From the cell containing the given text, extract its center point as [x, y] coordinate. 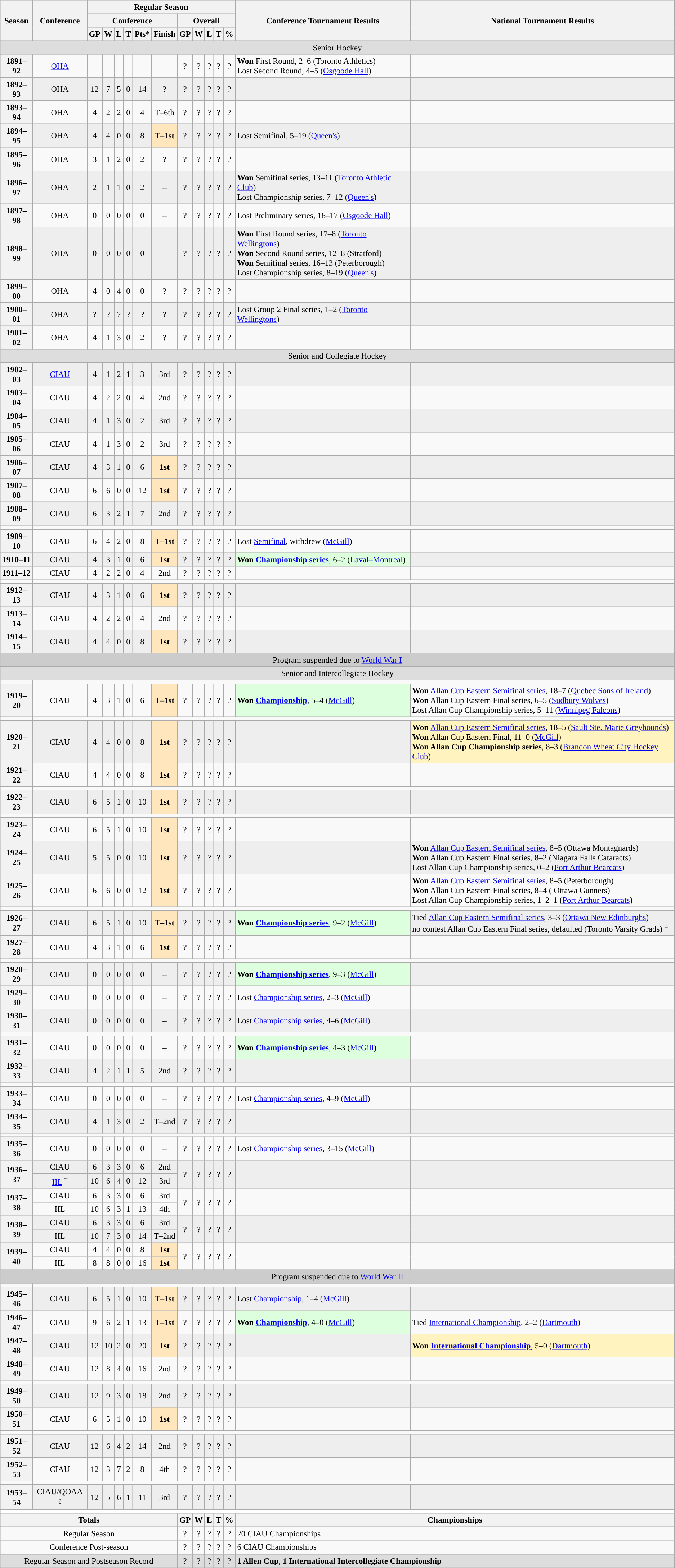
1951–52 [17, 1446]
Won Championship series, 4–3 (McGill) [323, 1047]
1910–11 [17, 559]
1949–50 [17, 1396]
1899–00 [17, 291]
Program suspended due to World War II [337, 1277]
Won Championship series, 9–3 (McGill) [323, 974]
1926–27 [17, 923]
Senior and Collegiate Hockey [337, 356]
1892–93 [17, 89]
1919–20 [17, 700]
20 [142, 1346]
1946–47 [17, 1323]
Tied International Championship, 2–2 (Dartmouth) [542, 1323]
1904–05 [17, 421]
1939–40 [17, 1256]
1931–32 [17, 1047]
Lost Championship series, 4–6 (McGill) [323, 1021]
IIL † [60, 1181]
T–6th [164, 112]
Lost Group 2 Final series, 1–2 (Toronto Wellingtons) [323, 315]
1901–02 [17, 338]
1928–29 [17, 974]
1905–06 [17, 444]
Lost Preliminary series, 16–17 (Osgoode Hall) [323, 215]
1948–49 [17, 1369]
1896–97 [17, 187]
Won Championship, 4–0 (McGill) [323, 1323]
1895–96 [17, 159]
11 [142, 1497]
1938–39 [17, 1230]
1927–28 [17, 947]
Senior and Intercollegiate Hockey [337, 673]
6 CIAU Championships [455, 1547]
1909–10 [17, 541]
Conference Post-season [89, 1547]
1925–26 [17, 890]
CIAU/QOAA ¿ [60, 1497]
1937–38 [17, 1202]
1900–01 [17, 315]
1953–54 [17, 1497]
Pts* [142, 34]
1922–23 [17, 802]
18 [142, 1396]
1945–46 [17, 1299]
1914–15 [17, 641]
1933–34 [17, 1098]
Finish [164, 34]
Program suspended due to World War I [337, 660]
Won Championship series, 9–2 (McGill) [323, 923]
Lost Championship series, 2–3 (McGill) [323, 998]
Won Championship, 5–4 (McGill) [323, 700]
1898–99 [17, 253]
1935–36 [17, 1148]
1894–95 [17, 136]
Tied Allan Cup Eastern Semifinal series, 3–3 (Ottawa New Edinburghs)no contest Allan Cup Eastern Final series, defaulted (Toronto Varsity Grads) ‡ [542, 923]
Lost Championship series, 4–9 (McGill) [323, 1098]
1923–24 [17, 829]
1893–94 [17, 112]
1934–35 [17, 1122]
1903–04 [17, 397]
1930–31 [17, 1021]
1902–03 [17, 374]
1952–53 [17, 1469]
1891–92 [17, 66]
Won International Championship, 5–0 (Dartmouth) [542, 1346]
Totals [89, 1520]
1921–22 [17, 775]
Won Semifinal series, 13–11 (Toronto Athletic Club)Lost Championship series, 7–12 (Queen's) [323, 187]
Championships [455, 1520]
Won Championship series, 6–2 (Laval–Montreal) [323, 559]
1924–25 [17, 857]
1906–07 [17, 467]
Senior Hockey [337, 48]
Season [17, 21]
Overall [207, 21]
National Tournament Results [542, 21]
1907–08 [17, 490]
Regular Season and Postseason Record [89, 1561]
1897–98 [17, 215]
1908–09 [17, 514]
1929–30 [17, 998]
20 CIAU Championships [455, 1534]
Lost Semifinal, 5–19 (Queen's) [323, 136]
1913–14 [17, 618]
1 Allen Cup, 1 International Intercollegiate Championship [455, 1561]
1911–12 [17, 573]
Lost Championship series, 3–15 (McGill) [323, 1148]
1947–48 [17, 1346]
1920–21 [17, 742]
Won First Round, 2–6 (Toronto Athletics)Lost Second Round, 4–5 (Osgoode Hall) [323, 66]
Lost Semifinal, withdrew (McGill) [323, 541]
Lost Championship, 1–4 (McGill) [323, 1299]
1936–37 [17, 1175]
Conference Tournament Results [323, 21]
1912–13 [17, 595]
1950–51 [17, 1419]
1932–33 [17, 1071]
